Determine the (x, y) coordinate at the center of the cell enclosing the given text.  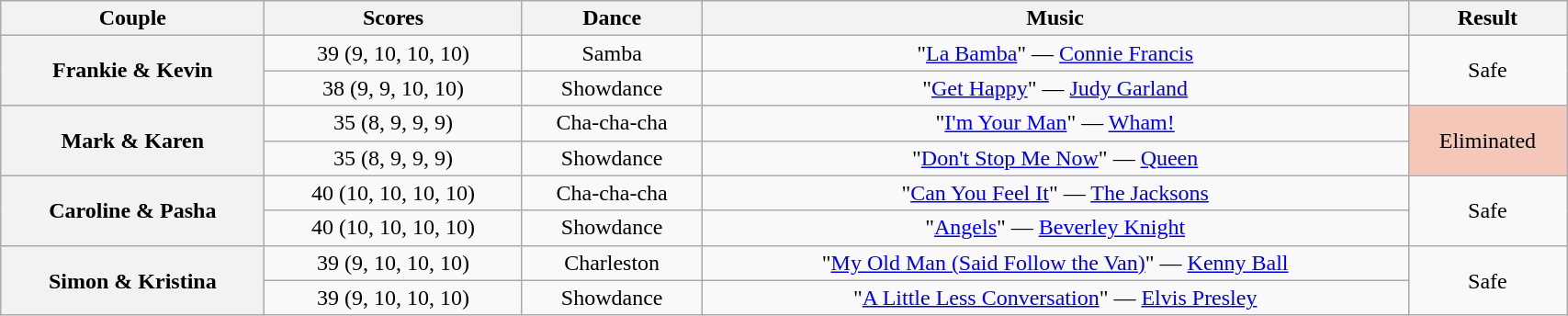
Caroline & Pasha (132, 210)
"Don't Stop Me Now" — Queen (1055, 158)
Eliminated (1487, 141)
"Angels" — Beverley Knight (1055, 228)
"My Old Man (Said Follow the Van)" — Kenny Ball (1055, 263)
"I'm Your Man" — Wham! (1055, 123)
Result (1487, 18)
Couple (132, 18)
Samba (612, 53)
"La Bamba" — Connie Francis (1055, 53)
Dance (612, 18)
Charleston (612, 263)
Frankie & Kevin (132, 71)
Simon & Kristina (132, 280)
Mark & Karen (132, 141)
38 (9, 9, 10, 10) (393, 88)
Scores (393, 18)
Music (1055, 18)
"Get Happy" — Judy Garland (1055, 88)
"A Little Less Conversation" — Elvis Presley (1055, 298)
"Can You Feel It" — The Jacksons (1055, 193)
